From the cell containing the given text, extract its center point as [X, Y] coordinate. 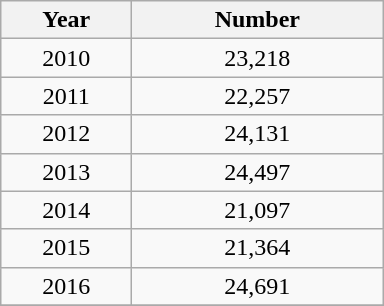
22,257 [258, 96]
2015 [66, 248]
24,497 [258, 172]
24,691 [258, 286]
23,218 [258, 58]
2013 [66, 172]
2011 [66, 96]
2012 [66, 134]
24,131 [258, 134]
21,364 [258, 248]
Number [258, 20]
Year [66, 20]
2016 [66, 286]
2014 [66, 210]
21,097 [258, 210]
2010 [66, 58]
